Find where the given text appears and provide that cell's center as (X, Y) coordinate. 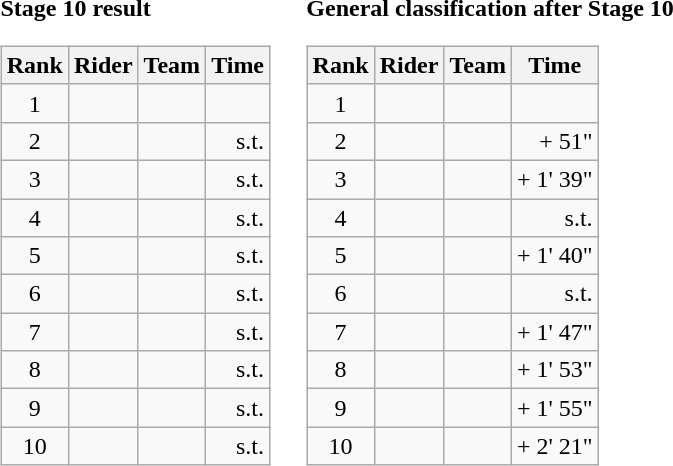
+ 1' 47" (554, 332)
+ 1' 55" (554, 408)
+ 1' 40" (554, 256)
+ 51" (554, 141)
+ 1' 53" (554, 370)
+ 1' 39" (554, 179)
+ 2' 21" (554, 446)
